Detect which cell encompasses the target text, then output its [X, Y] center coordinate. 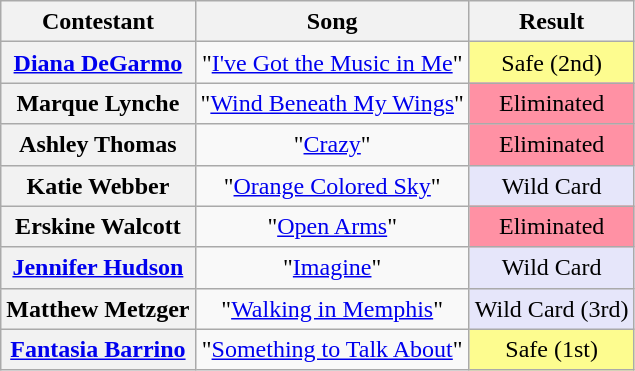
"Imagine" [332, 268]
"Walking in Memphis" [332, 308]
Erskine Walcott [98, 226]
Safe (1st) [552, 350]
Diana DeGarmo [98, 62]
Safe (2nd) [552, 62]
Jennifer Hudson [98, 268]
Katie Webber [98, 186]
Marque Lynche [98, 104]
"Wind Beneath My Wings" [332, 104]
Ashley Thomas [98, 144]
Song [332, 22]
Contestant [98, 22]
"Something to Talk About" [332, 350]
"Open Arms" [332, 226]
Result [552, 22]
Matthew Metzger [98, 308]
"Crazy" [332, 144]
Fantasia Barrino [98, 350]
Wild Card (3rd) [552, 308]
"I've Got the Music in Me" [332, 62]
"Orange Colored Sky" [332, 186]
